Provide the (x, y) coordinate of the cell's center where the given text is located.  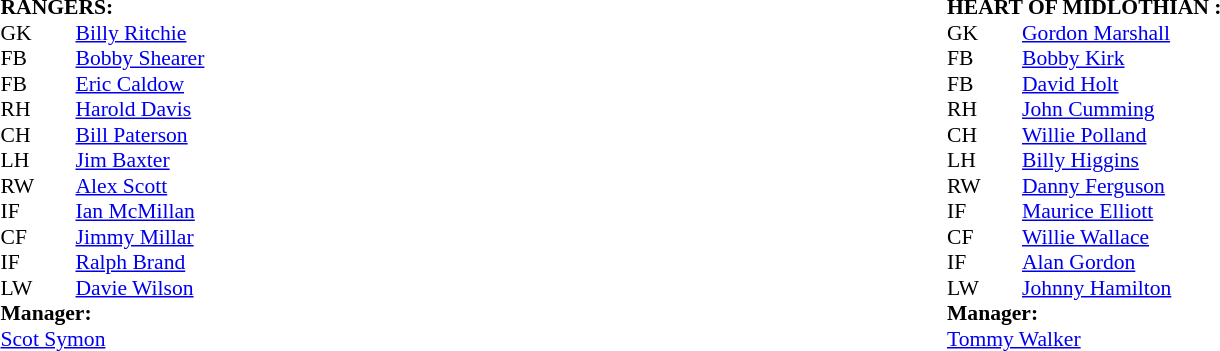
Billy Ritchie (140, 33)
Ralph Brand (140, 263)
Manager: (102, 313)
Alex Scott (140, 186)
Bill Paterson (140, 135)
Ian McMillan (140, 211)
Davie Wilson (140, 288)
Eric Caldow (140, 84)
Bobby Shearer (140, 59)
Jim Baxter (140, 161)
Jimmy Millar (140, 237)
Harold Davis (140, 109)
